Locate the cell with the specified text and output its (x, y) center coordinate. 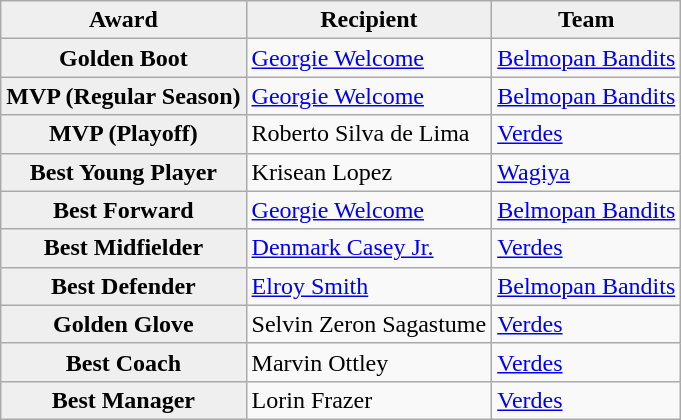
MVP (Playoff) (124, 134)
Recipient (369, 20)
Roberto Silva de Lima (369, 134)
Best Defender (124, 286)
MVP (Regular Season) (124, 96)
Best Forward (124, 210)
Best Coach (124, 362)
Wagiya (586, 172)
Best Young Player (124, 172)
Marvin Ottley (369, 362)
Award (124, 20)
Golden Glove (124, 324)
Elroy Smith (369, 286)
Best Manager (124, 400)
Lorin Frazer (369, 400)
Golden Boot (124, 58)
Team (586, 20)
Krisean Lopez (369, 172)
Selvin Zeron Sagastume (369, 324)
Best Midfielder (124, 248)
Denmark Casey Jr. (369, 248)
